Capture the cell that displays the provided text and extract its (x, y) central coordinate. 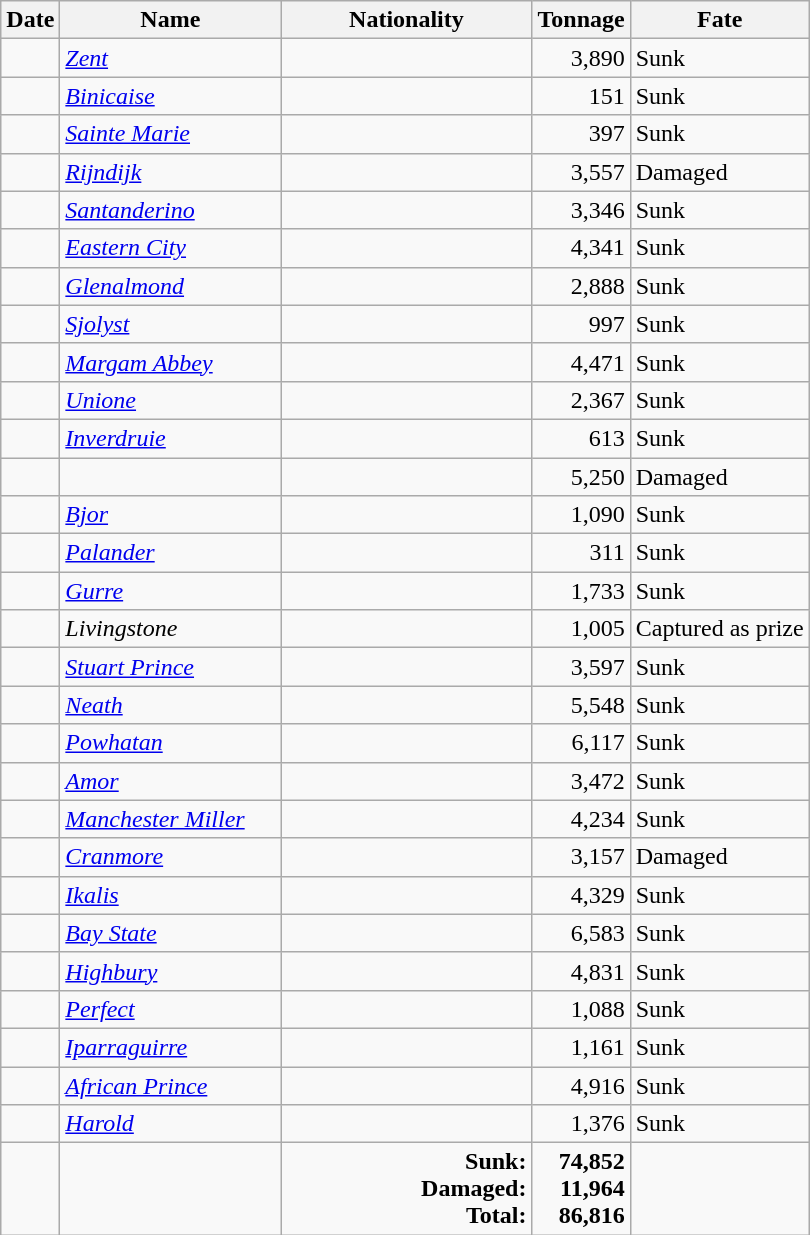
4,329 (581, 895)
Palander (170, 553)
4,471 (581, 362)
Margam Abbey (170, 362)
3,472 (581, 781)
Captured as prize (720, 629)
Fate (720, 20)
74,85211,96486,816 (581, 1189)
Amor (170, 781)
1,733 (581, 591)
6,117 (581, 743)
6,583 (581, 933)
4,341 (581, 248)
Iparraguirre (170, 1047)
1,090 (581, 515)
Sainte Marie (170, 134)
3,557 (581, 172)
Santanderino (170, 210)
Glenalmond (170, 286)
Binicaise (170, 96)
Rijndijk (170, 172)
Perfect (170, 1009)
2,888 (581, 286)
Inverdruie (170, 438)
4,831 (581, 971)
Sjolyst (170, 324)
3,157 (581, 857)
3,346 (581, 210)
3,890 (581, 58)
Tonnage (581, 20)
1,088 (581, 1009)
1,005 (581, 629)
Highbury (170, 971)
Powhatan (170, 743)
2,367 (581, 400)
Ikalis (170, 895)
1,376 (581, 1124)
Name (170, 20)
1,161 (581, 1047)
Unione (170, 400)
Neath (170, 705)
Livingstone (170, 629)
Date (30, 20)
Eastern City (170, 248)
311 (581, 553)
397 (581, 134)
4,916 (581, 1085)
Harold (170, 1124)
Bay State (170, 933)
Manchester Miller (170, 819)
613 (581, 438)
997 (581, 324)
Gurre (170, 591)
151 (581, 96)
Stuart Prince (170, 667)
Zent (170, 58)
4,234 (581, 819)
5,250 (581, 477)
Nationality (406, 20)
5,548 (581, 705)
Bjor (170, 515)
3,597 (581, 667)
Cranmore (170, 857)
Sunk:Damaged:Total: (406, 1189)
African Prince (170, 1085)
